Detect which cell encompasses the target text, then output its [x, y] center coordinate. 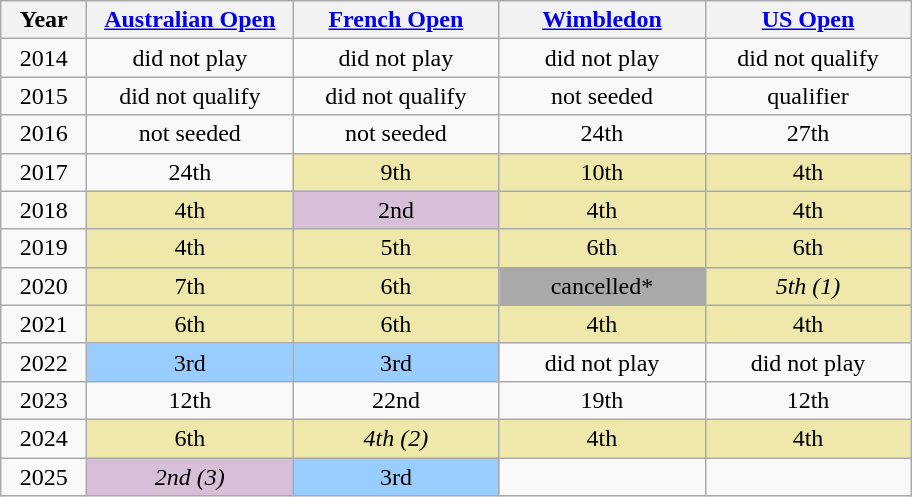
2015 [44, 96]
qualifier [808, 96]
5th (1) [808, 286]
2018 [44, 210]
2021 [44, 324]
2019 [44, 248]
2020 [44, 286]
Year [44, 20]
Australian Open [190, 20]
9th [396, 172]
27th [808, 134]
10th [602, 172]
cancelled* [602, 286]
2017 [44, 172]
7th [190, 286]
Wimbledon [602, 20]
French Open [396, 20]
4th (2) [396, 438]
2022 [44, 362]
2024 [44, 438]
2014 [44, 58]
5th [396, 248]
2016 [44, 134]
2023 [44, 400]
US Open [808, 20]
2nd (3) [190, 477]
22nd [396, 400]
2nd [396, 210]
2025 [44, 477]
19th [602, 400]
